Locate the cell with the specified text and output its [X, Y] center coordinate. 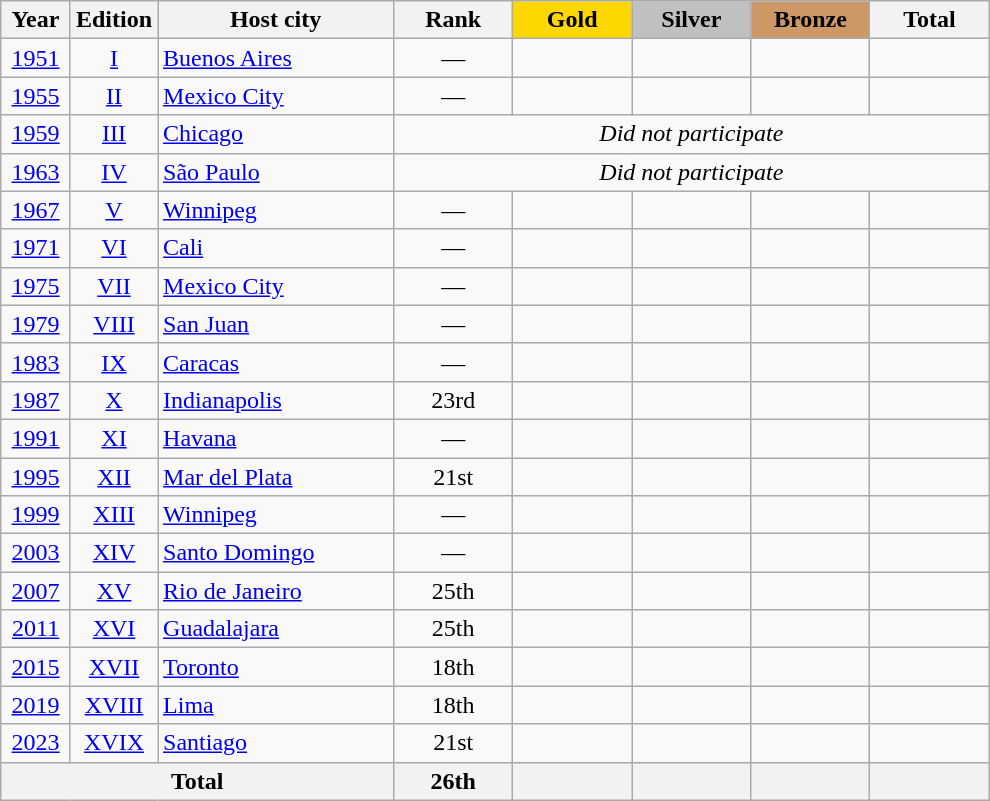
1979 [36, 324]
VIII [114, 324]
VII [114, 286]
Havana [276, 438]
Guadalajara [276, 629]
1971 [36, 248]
2023 [36, 743]
XVIII [114, 705]
XVIX [114, 743]
V [114, 210]
XIV [114, 553]
Rank [454, 20]
Rio de Janeiro [276, 591]
VI [114, 248]
1963 [36, 172]
1991 [36, 438]
XI [114, 438]
Santiago [276, 743]
Silver [692, 20]
Gold [572, 20]
Chicago [276, 134]
1983 [36, 362]
Lima [276, 705]
San Juan [276, 324]
Cali [276, 248]
XVI [114, 629]
Mar del Plata [276, 477]
2011 [36, 629]
XII [114, 477]
III [114, 134]
Bronze [810, 20]
X [114, 400]
1995 [36, 477]
26th [454, 781]
XIII [114, 515]
1967 [36, 210]
1955 [36, 96]
2007 [36, 591]
São Paulo [276, 172]
23rd [454, 400]
Indianapolis [276, 400]
2003 [36, 553]
I [114, 58]
Buenos Aires [276, 58]
XV [114, 591]
IX [114, 362]
Caracas [276, 362]
IV [114, 172]
1975 [36, 286]
1959 [36, 134]
XVII [114, 667]
2019 [36, 705]
Toronto [276, 667]
1951 [36, 58]
1999 [36, 515]
1987 [36, 400]
Host city [276, 20]
Year [36, 20]
2015 [36, 667]
Edition [114, 20]
Santo Domingo [276, 553]
II [114, 96]
